Return the [x, y] coordinate for the center point of the cell that contains the specified text.  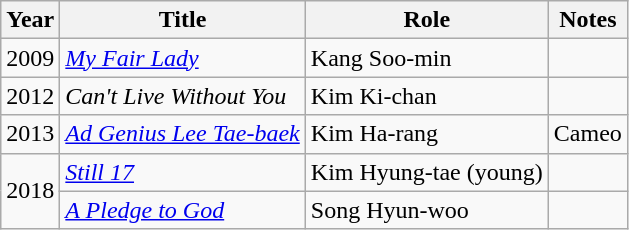
Still 17 [182, 172]
Ad Genius Lee Tae-baek [182, 134]
My Fair Lady [182, 58]
Year [30, 20]
Title [182, 20]
2009 [30, 58]
Role [426, 20]
2018 [30, 191]
2013 [30, 134]
Kim Ha-rang [426, 134]
Song Hyun-woo [426, 210]
Notes [588, 20]
A Pledge to God [182, 210]
Cameo [588, 134]
Can't Live Without You [182, 96]
Kim Hyung-tae (young) [426, 172]
Kim Ki-chan [426, 96]
Kang Soo-min [426, 58]
2012 [30, 96]
